Scan for the cell matching the given text and deliver its [X, Y] coordinate at center. 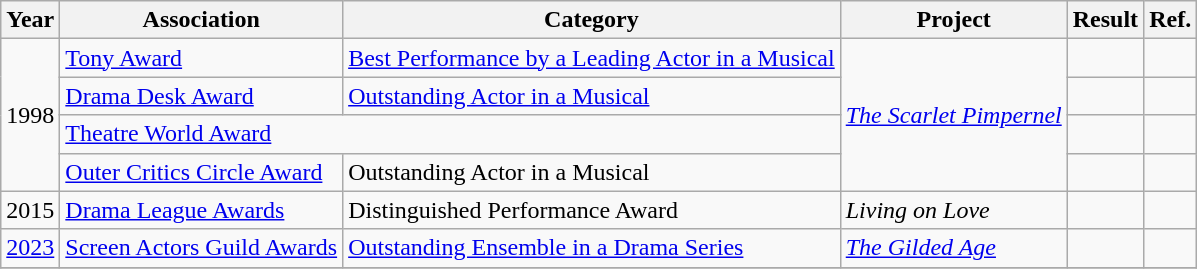
Category [592, 20]
2023 [30, 248]
Ref. [1170, 20]
2015 [30, 210]
Project [954, 20]
The Gilded Age [954, 248]
Best Performance by a Leading Actor in a Musical [592, 58]
Result [1105, 20]
Tony Award [202, 58]
Screen Actors Guild Awards [202, 248]
Year [30, 20]
1998 [30, 115]
Outer Critics Circle Award [202, 172]
Association [202, 20]
Theatre World Award [450, 134]
Drama Desk Award [202, 96]
Outstanding Ensemble in a Drama Series [592, 248]
Distinguished Performance Award [592, 210]
The Scarlet Pimpernel [954, 115]
Drama League Awards [202, 210]
Living on Love [954, 210]
